Find where the given text appears and provide that cell's center as (x, y) coordinate. 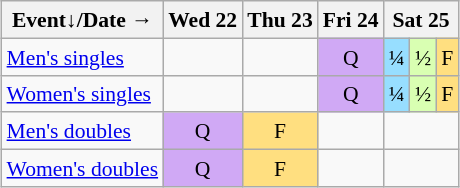
Fri 24 (351, 20)
Event↓/Date → (83, 20)
Men's singles (83, 56)
Thu 23 (280, 20)
Wed 22 (202, 20)
Women's doubles (83, 168)
Women's singles (83, 94)
Men's doubles (83, 130)
Sat 25 (422, 20)
